Detect which cell encompasses the target text, then output its (X, Y) center coordinate. 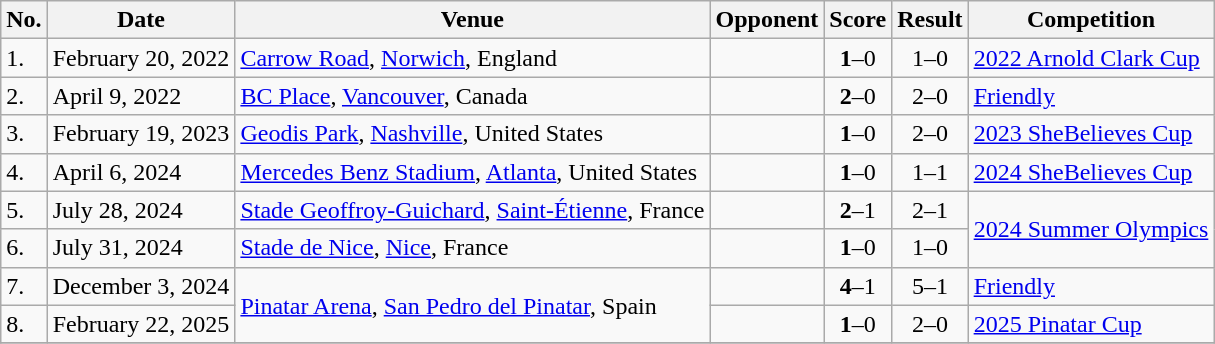
2. (24, 96)
Competition (1091, 20)
Score (858, 20)
April 6, 2024 (141, 172)
Date (141, 20)
Stade de Nice, Nice, France (472, 248)
3. (24, 134)
Carrow Road, Norwich, England (472, 58)
Geodis Park, Nashville, United States (472, 134)
1. (24, 58)
4–1 (858, 286)
February 22, 2025 (141, 324)
5–1 (930, 286)
BC Place, Vancouver, Canada (472, 96)
Opponent (767, 20)
July 31, 2024 (141, 248)
Venue (472, 20)
2022 Arnold Clark Cup (1091, 58)
February 20, 2022 (141, 58)
Stade Geoffroy-Guichard, Saint-Étienne, France (472, 210)
1–1 (930, 172)
2023 SheBelieves Cup (1091, 134)
2025 Pinatar Cup (1091, 324)
December 3, 2024 (141, 286)
July 28, 2024 (141, 210)
6. (24, 248)
2024 SheBelieves Cup (1091, 172)
Result (930, 20)
No. (24, 20)
February 19, 2023 (141, 134)
5. (24, 210)
2024 Summer Olympics (1091, 229)
8. (24, 324)
Pinatar Arena, San Pedro del Pinatar, Spain (472, 305)
Mercedes Benz Stadium, Atlanta, United States (472, 172)
4. (24, 172)
April 9, 2022 (141, 96)
7. (24, 286)
